From the cell containing the given text, extract its center point as [X, Y] coordinate. 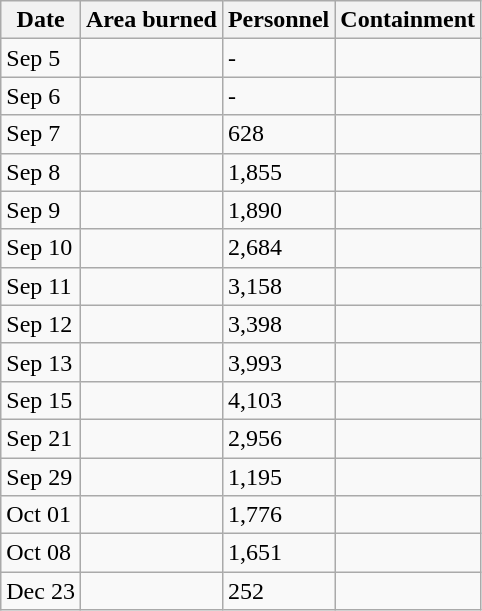
4,103 [278, 400]
Personnel [278, 20]
Dec 23 [41, 591]
3,158 [278, 286]
Sep 12 [41, 324]
Sep 8 [41, 172]
1,855 [278, 172]
252 [278, 591]
Area burned [151, 20]
Sep 6 [41, 96]
Sep 5 [41, 58]
Sep 11 [41, 286]
Date [41, 20]
Oct 01 [41, 515]
Sep 21 [41, 438]
Sep 9 [41, 210]
3,398 [278, 324]
Oct 08 [41, 553]
2,684 [278, 248]
628 [278, 134]
3,993 [278, 362]
1,776 [278, 515]
Sep 10 [41, 248]
Containment [408, 20]
Sep 7 [41, 134]
Sep 13 [41, 362]
2,956 [278, 438]
Sep 15 [41, 400]
Sep 29 [41, 477]
1,195 [278, 477]
1,651 [278, 553]
1,890 [278, 210]
